Find where the given text appears and provide that cell's center as [X, Y] coordinate. 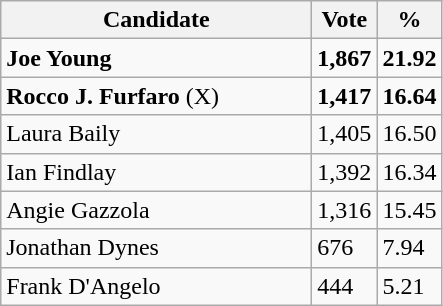
% [410, 20]
7.94 [410, 248]
Ian Findlay [156, 172]
Jonathan Dynes [156, 248]
Laura Baily [156, 134]
16.64 [410, 96]
5.21 [410, 286]
Candidate [156, 20]
Frank D'Angelo [156, 286]
21.92 [410, 58]
444 [344, 286]
Joe Young [156, 58]
15.45 [410, 210]
1,392 [344, 172]
1,405 [344, 134]
1,316 [344, 210]
Angie Gazzola [156, 210]
1,417 [344, 96]
676 [344, 248]
Rocco J. Furfaro (X) [156, 96]
16.34 [410, 172]
Vote [344, 20]
1,867 [344, 58]
16.50 [410, 134]
